Return the (x, y) coordinate for the center point of the cell that contains the specified text.  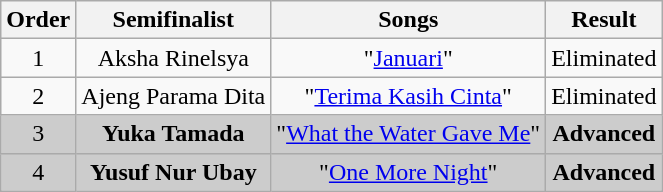
Order (38, 20)
4 (38, 172)
Yusuf Nur Ubay (174, 172)
3 (38, 134)
1 (38, 58)
"One More Night" (408, 172)
"Terima Kasih Cinta" (408, 96)
Ajeng Parama Dita (174, 96)
2 (38, 96)
"What the Water Gave Me" (408, 134)
Aksha Rinelsya (174, 58)
Result (604, 20)
"Januari" (408, 58)
Semifinalist (174, 20)
Songs (408, 20)
Yuka Tamada (174, 134)
